Detect which cell encompasses the target text, then output its (x, y) center coordinate. 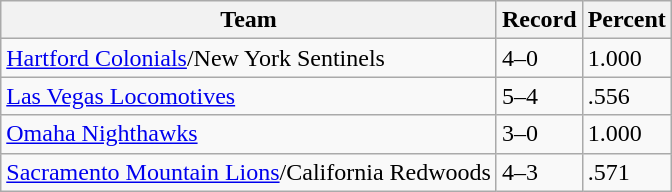
5–4 (539, 96)
4–0 (539, 58)
Las Vegas Locomotives (249, 96)
4–3 (539, 172)
Percent (626, 20)
Team (249, 20)
Hartford Colonials/New York Sentinels (249, 58)
Omaha Nighthawks (249, 134)
Record (539, 20)
.556 (626, 96)
Sacramento Mountain Lions/California Redwoods (249, 172)
.571 (626, 172)
3–0 (539, 134)
